Locate the cell with the specified text and output its (X, Y) center coordinate. 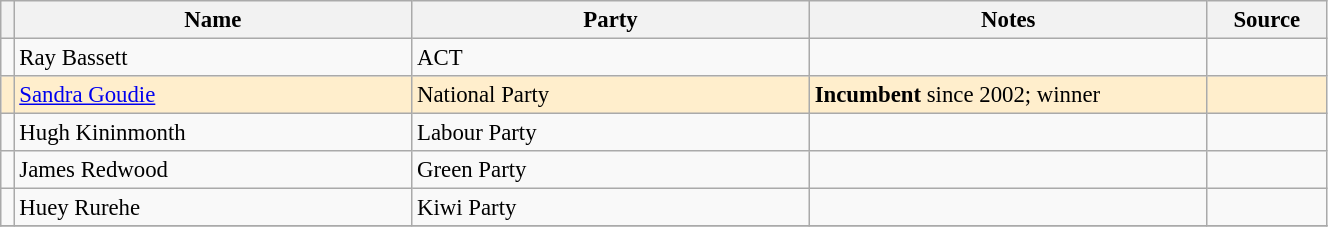
Hugh Kininmonth (213, 133)
James Redwood (213, 170)
Source (1266, 20)
Huey Rurehe (213, 208)
Ray Bassett (213, 58)
Labour Party (611, 133)
National Party (611, 95)
Notes (1008, 20)
Name (213, 20)
Green Party (611, 170)
Kiwi Party (611, 208)
Party (611, 20)
ACT (611, 58)
Incumbent since 2002; winner (1008, 95)
Sandra Goudie (213, 95)
